Search for the cell housing the specified text and yield its [x, y] center coordinate. 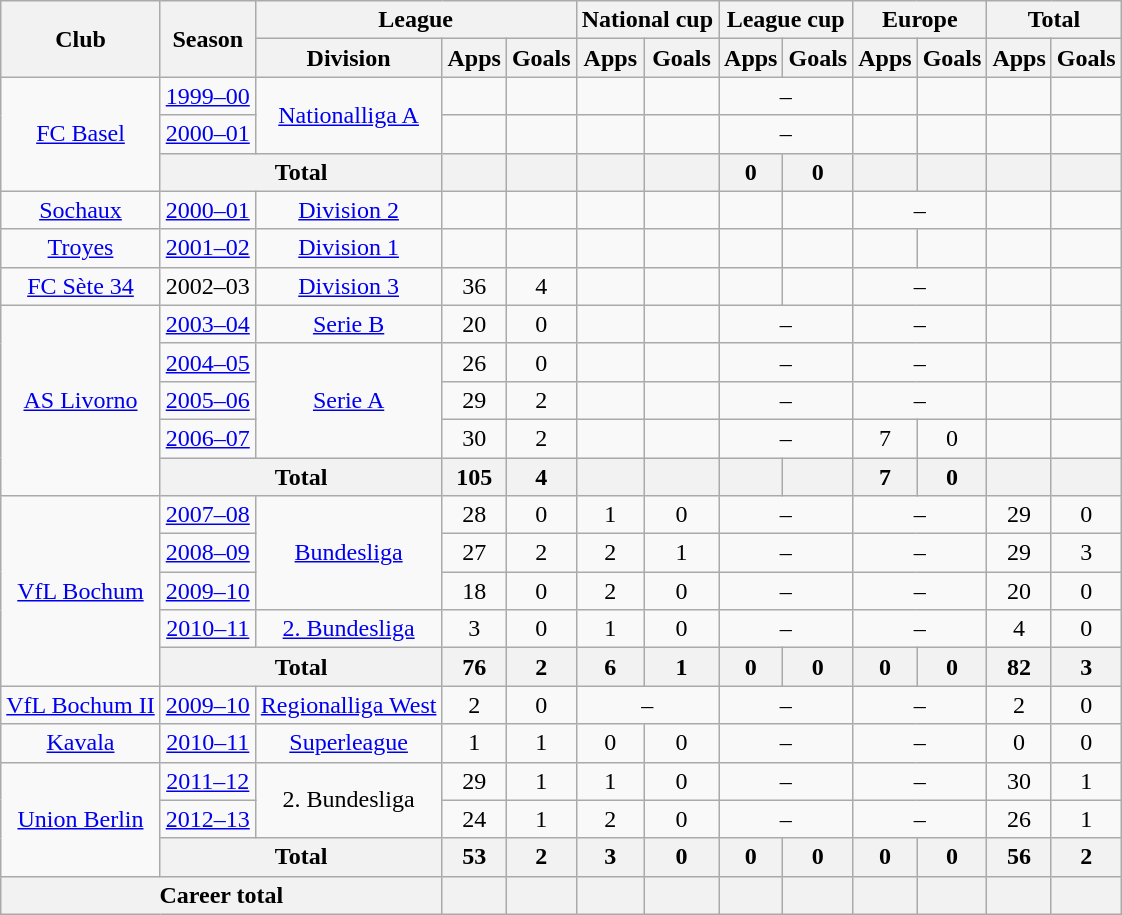
VfL Bochum II [80, 705]
2008–09 [208, 553]
Season [208, 39]
2004–05 [208, 362]
18 [474, 591]
Regionalliga West [348, 705]
Division 1 [348, 248]
28 [474, 515]
Troyes [80, 248]
League [416, 20]
National cup [647, 20]
2001–02 [208, 248]
Serie B [348, 324]
League cup [786, 20]
Club [80, 39]
2003–04 [208, 324]
76 [474, 667]
Union Berlin [80, 819]
105 [474, 477]
2002–03 [208, 286]
Career total [222, 895]
Kavala [80, 743]
2006–07 [208, 438]
Division 2 [348, 210]
Division [348, 58]
Division 3 [348, 286]
27 [474, 553]
53 [474, 857]
2011–12 [208, 781]
36 [474, 286]
VfL Bochum [80, 591]
2012–13 [208, 819]
6 [610, 667]
24 [474, 819]
FC Basel [80, 134]
Sochaux [80, 210]
FC Sète 34 [80, 286]
Bundesliga [348, 553]
1999–00 [208, 96]
Superleague [348, 743]
AS Livorno [80, 400]
56 [1019, 857]
2007–08 [208, 515]
82 [1019, 667]
Serie A [348, 400]
Nationalliga A [348, 115]
2005–06 [208, 400]
Europe [920, 20]
